Output the [X, Y] coordinate of the center of the cell containing the given text.  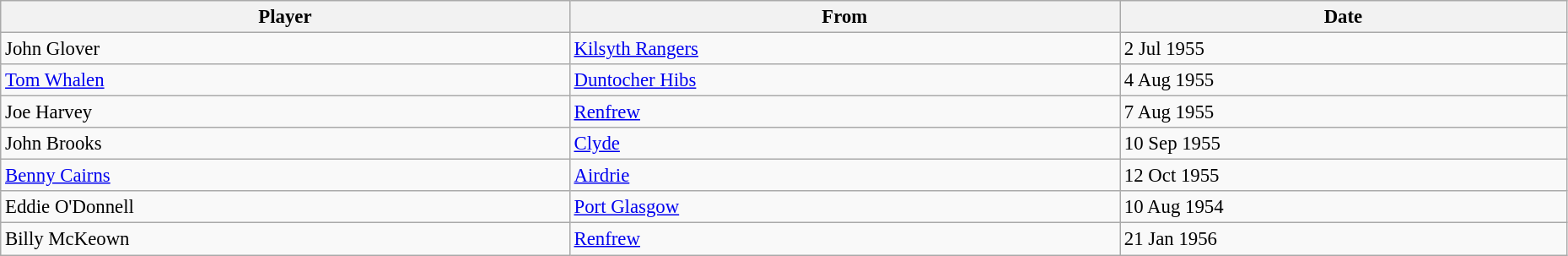
Benny Cairns [285, 176]
John Brooks [285, 144]
10 Sep 1955 [1344, 144]
12 Oct 1955 [1344, 176]
From [844, 17]
7 Aug 1955 [1344, 112]
Clyde [844, 144]
Airdrie [844, 176]
10 Aug 1954 [1344, 207]
Tom Whalen [285, 80]
Player [285, 17]
Duntocher Hibs [844, 80]
Eddie O'Donnell [285, 207]
Joe Harvey [285, 112]
Date [1344, 17]
John Glover [285, 49]
4 Aug 1955 [1344, 80]
Kilsyth Rangers [844, 49]
21 Jan 1956 [1344, 239]
Port Glasgow [844, 207]
2 Jul 1955 [1344, 49]
Billy McKeown [285, 239]
